Provide the (X, Y) coordinate of the cell's center where the given text is located.  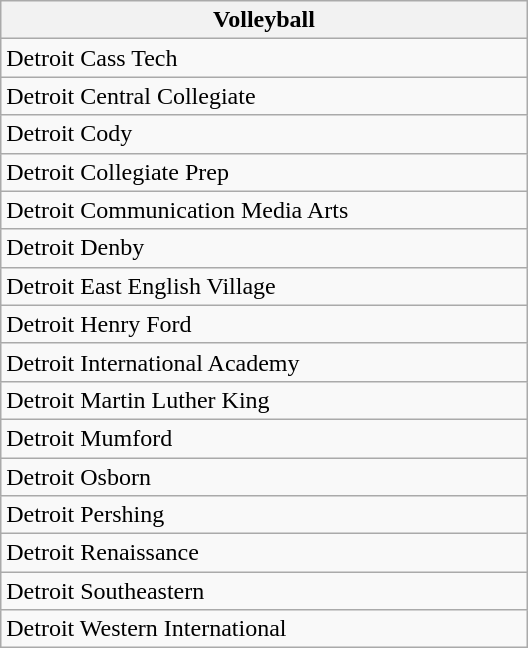
Volleyball (264, 20)
Detroit Pershing (264, 515)
Detroit Mumford (264, 438)
Detroit Denby (264, 248)
Detroit Collegiate Prep (264, 172)
Detroit Martin Luther King (264, 400)
Detroit Southeastern (264, 591)
Detroit Western International (264, 629)
Detroit Renaissance (264, 553)
Detroit International Academy (264, 362)
Detroit Cody (264, 134)
Detroit Central Collegiate (264, 96)
Detroit East English Village (264, 286)
Detroit Communication Media Arts (264, 210)
Detroit Osborn (264, 477)
Detroit Cass Tech (264, 58)
Detroit Henry Ford (264, 324)
